Capture the cell that displays the provided text and extract its [X, Y] central coordinate. 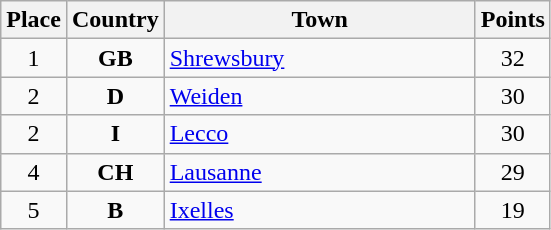
4 [34, 172]
Lausanne [320, 172]
Country [115, 20]
Lecco [320, 134]
CH [115, 172]
Ixelles [320, 210]
Town [320, 20]
5 [34, 210]
Weiden [320, 96]
Place [34, 20]
19 [512, 210]
I [115, 134]
B [115, 210]
Points [512, 20]
GB [115, 58]
1 [34, 58]
Shrewsbury [320, 58]
32 [512, 58]
D [115, 96]
29 [512, 172]
